Determine the [x, y] coordinate at the center of the cell enclosing the given text.  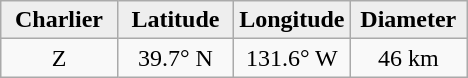
Longitude [292, 20]
46 km [408, 58]
Diameter [408, 20]
Charlier [59, 20]
Z [59, 58]
Latitude [175, 20]
39.7° N [175, 58]
131.6° W [292, 58]
